Return the [x, y] coordinate for the center point of the cell that contains the specified text.  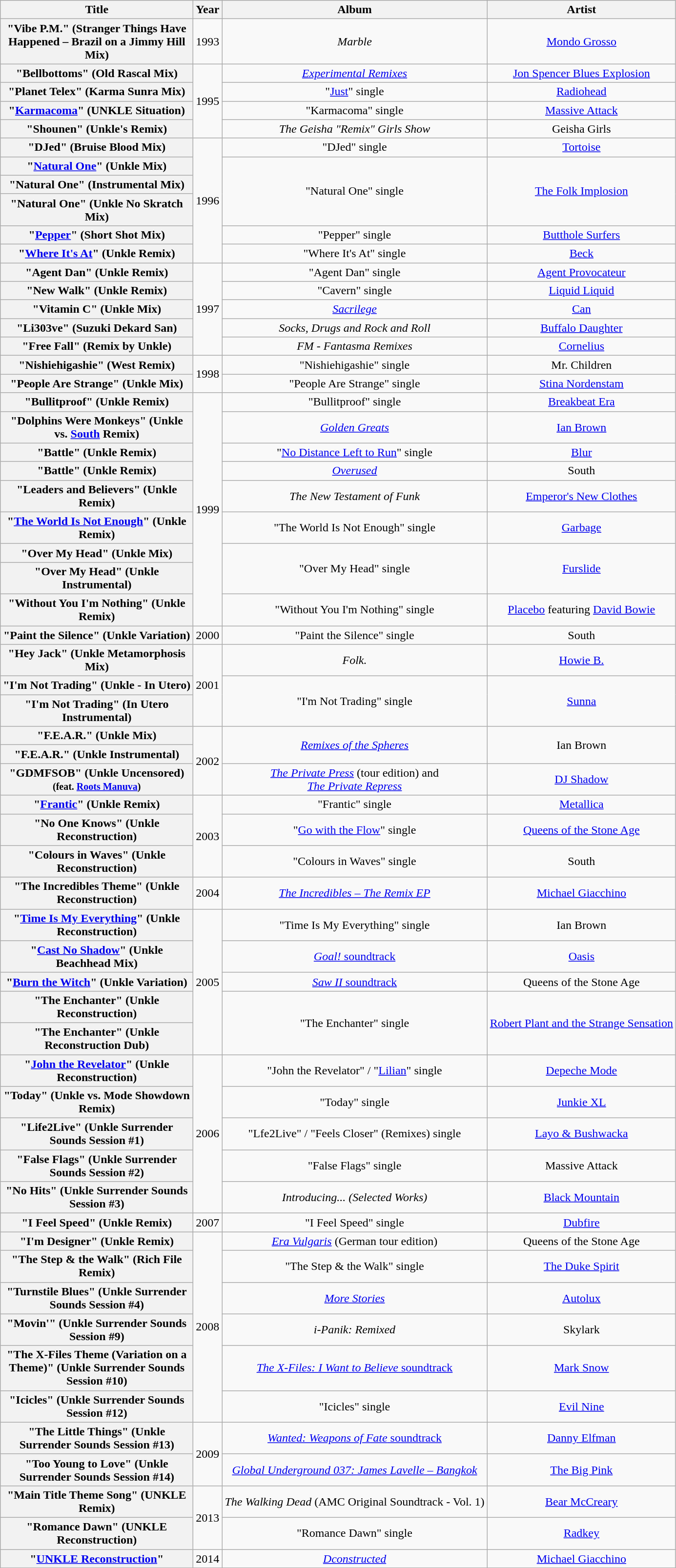
"Nishiehigashie" single [354, 365]
2004 [208, 893]
Marble [354, 41]
"Cavern" single [354, 291]
The Geisha "Remix" Girls Show [354, 129]
"Too Young to Love" (Unkle Surrender Sounds Session #14) [97, 1469]
"The World Is Not Enough" (Unkle Remix) [97, 528]
"Where It's At" (Unkle Remix) [97, 253]
Breakbeat Era [581, 402]
i-Panik: Remixed [354, 1330]
"Natural One" single [354, 191]
Overused [354, 471]
Depeche Mode [581, 1070]
Sunna [581, 702]
Junkie XL [581, 1103]
"People Are Strange" single [354, 383]
Radiohead [581, 92]
"Colours in Waves" (Unkle Reconstruction) [97, 862]
Album [354, 10]
2003 [208, 836]
FM - Fantasma Remixes [354, 346]
The Walking Dead (AMC Original Soundtrack - Vol. 1) [354, 1502]
"John the Revelator" / "Lilian" single [354, 1070]
"The Enchanter" (Unkle Reconstruction Dub) [97, 1038]
"Go with the Flow" single [354, 829]
Butthole Surfers [581, 235]
2000 [208, 635]
"No Hits" (Unkle Surrender Sounds Session #3) [97, 1197]
"The World Is Not Enough" single [354, 528]
"Cast No Shadow" (Unkle Beachhead Mix) [97, 956]
The Big Pink [581, 1469]
Placebo featuring David Bowie [581, 610]
Experimental Remixes [354, 73]
Furslide [581, 569]
Tortoise [581, 147]
Garbage [581, 528]
"Icicles" (Unkle Surrender Sounds Session #12) [97, 1406]
"Burn the Witch" (Unkle Variation) [97, 982]
The Private Press (tour edition) andThe Private Repress [354, 780]
Buffalo Daughter [581, 328]
"Colours in Waves" single [354, 862]
"Time Is My Everything" single [354, 925]
Golden Greats [354, 427]
"GDMFSOB" (Unkle Uncensored) (feat. Roots Manuva) [97, 780]
1995 [208, 101]
"Today" (Unkle vs. Mode Showdown Remix) [97, 1103]
"Over My Head" (Unkle Instrumental) [97, 578]
"Life2Live" (Unkle Surrender Sounds Session #1) [97, 1134]
1997 [208, 309]
Bear McCreary [581, 1502]
1993 [208, 41]
"Karmacoma" single [354, 110]
Emperor's New Clothes [581, 496]
2001 [208, 685]
Introducing... (Selected Works) [354, 1197]
"DJed" (Bruise Blood Mix) [97, 147]
Global Underground 037: James Lavelle – Bangkok [354, 1469]
"I Feel Speed" single [354, 1223]
"No Distance Left to Run" single [354, 452]
"Bullitproof" (Unkle Remix) [97, 402]
2013 [208, 1517]
"Agent Dan" (Unkle Remix) [97, 272]
The X-Files: I Want to Believe soundtrack [354, 1368]
Danny Elfman [581, 1438]
2007 [208, 1223]
Folk. [354, 661]
2005 [208, 982]
"The Enchanter" (Unkle Reconstruction) [97, 1007]
Cornelius [581, 346]
"Nishiehigashie" (West Remix) [97, 365]
"The Incredibles Theme" (Unkle Reconstruction) [97, 893]
1999 [208, 509]
"The Step & the Walk" (Rich File Remix) [97, 1266]
"UNKLE Reconstruction" [97, 1559]
"Agent Dan" single [354, 272]
Sacrilege [354, 309]
"Just" single [354, 92]
"Vibe P.M." (Stranger Things Have Happened – Brazil on a Jimmy Hill Mix) [97, 41]
"Bellbottoms" (Old Rascal Mix) [97, 73]
"Over My Head" (Unkle Mix) [97, 553]
"Romance Dawn" (UNKLE Reconstruction) [97, 1533]
"I'm Not Trading" (Unkle - In Utero) [97, 685]
"Without You I'm Nothing" single [354, 610]
"Pepper" (Short Shot Mix) [97, 235]
1996 [208, 200]
"Li303ve" (Suzuki Dekard San) [97, 328]
"I'm Not Trading" (In Utero Instrumental) [97, 710]
Goal! soundtrack [354, 956]
"Without You I'm Nothing" (Unkle Remix) [97, 610]
"Pepper" single [354, 235]
"Lfe2Live" / "Feels Closer" (Remixes) single [354, 1134]
Blur [581, 452]
2008 [208, 1327]
"F.E.A.R." (Unkle Instrumental) [97, 754]
2014 [208, 1559]
"Romance Dawn" single [354, 1533]
"Vitamin C" (Unkle Mix) [97, 309]
"Main Title Theme Song" (UNKLE Remix) [97, 1502]
"John the Revelator" (Unkle Reconstruction) [97, 1070]
"Karmacoma" (UNKLE Situation) [97, 110]
"Over My Head" single [354, 569]
Mondo Grosso [581, 41]
"Movin'" (Unkle Surrender Sounds Session #9) [97, 1330]
"New Walk" (Unkle Remix) [97, 291]
Evil Nine [581, 1406]
Robert Plant and the Strange Sensation [581, 1023]
"I'm Designer" (Unkle Remix) [97, 1241]
"The Little Things" (Unkle Surrender Sounds Session #13) [97, 1438]
The Incredibles – The Remix EP [354, 893]
Title [97, 10]
Era Vulgaris (German tour edition) [354, 1241]
"DJed" single [354, 147]
Skylark [581, 1330]
2009 [208, 1454]
"The X-Files Theme (Variation on a Theme)" (Unkle Surrender Sounds Session #10) [97, 1368]
Metallica [581, 804]
"Bullitproof" single [354, 402]
The Duke Spirit [581, 1266]
"False Flags" single [354, 1166]
DJ Shadow [581, 780]
Howie B. [581, 661]
Jon Spencer Blues Explosion [581, 73]
"Planet Telex" (Karma Sunra Mix) [97, 92]
"Icicles" single [354, 1406]
"Paint the Silence" (Unkle Variation) [97, 635]
"Natural One" (Unkle No Skratch Mix) [97, 210]
"I'm Not Trading" single [354, 702]
"Free Fall" (Remix by Unkle) [97, 346]
1998 [208, 374]
The Folk Implosion [581, 191]
"Leaders and Believers" (Unkle Remix) [97, 496]
Black Mountain [581, 1197]
Geisha Girls [581, 129]
"Today" single [354, 1103]
"False Flags" (Unkle Surrender Sounds Session #2) [97, 1166]
"F.E.A.R." (Unkle Mix) [97, 736]
Can [581, 309]
2002 [208, 761]
Layo & Bushwacka [581, 1134]
Dubfire [581, 1223]
"The Enchanter" single [354, 1023]
Remixes of the Spheres [354, 745]
Wanted: Weapons of Fate soundtrack [354, 1438]
"Frantic" single [354, 804]
"Time Is My Everything" (Unkle Reconstruction) [97, 925]
Beck [581, 253]
2006 [208, 1134]
The New Testament of Funk [354, 496]
More Stories [354, 1298]
Oasis [581, 956]
"No One Knows" (Unkle Reconstruction) [97, 829]
Year [208, 10]
"Shounen" (Unkle's Remix) [97, 129]
Radkey [581, 1533]
Saw II soundtrack [354, 982]
Artist [581, 10]
"Dolphins Were Monkeys" (Unkle vs. South Remix) [97, 427]
"Frantic" (Unkle Remix) [97, 804]
"I Feel Speed" (Unkle Remix) [97, 1223]
"People Are Strange" (Unkle Mix) [97, 383]
Liquid Liquid [581, 291]
"Natural One" (Instrumental Mix) [97, 184]
"Hey Jack" (Unkle Metamorphosis Mix) [97, 661]
"Turnstile Blues" (Unkle Surrender Sounds Session #4) [97, 1298]
"Natural One" (Unkle Mix) [97, 166]
"Where It's At" single [354, 253]
Agent Provocateur [581, 272]
Mr. Children [581, 365]
Autolux [581, 1298]
Socks, Drugs and Rock and Roll [354, 328]
"The Step & the Walk" single [354, 1266]
"Paint the Silence" single [354, 635]
Mark Snow [581, 1368]
Dconstructed [354, 1559]
Stina Nordenstam [581, 383]
